Detect which cell encompasses the target text, then output its [x, y] center coordinate. 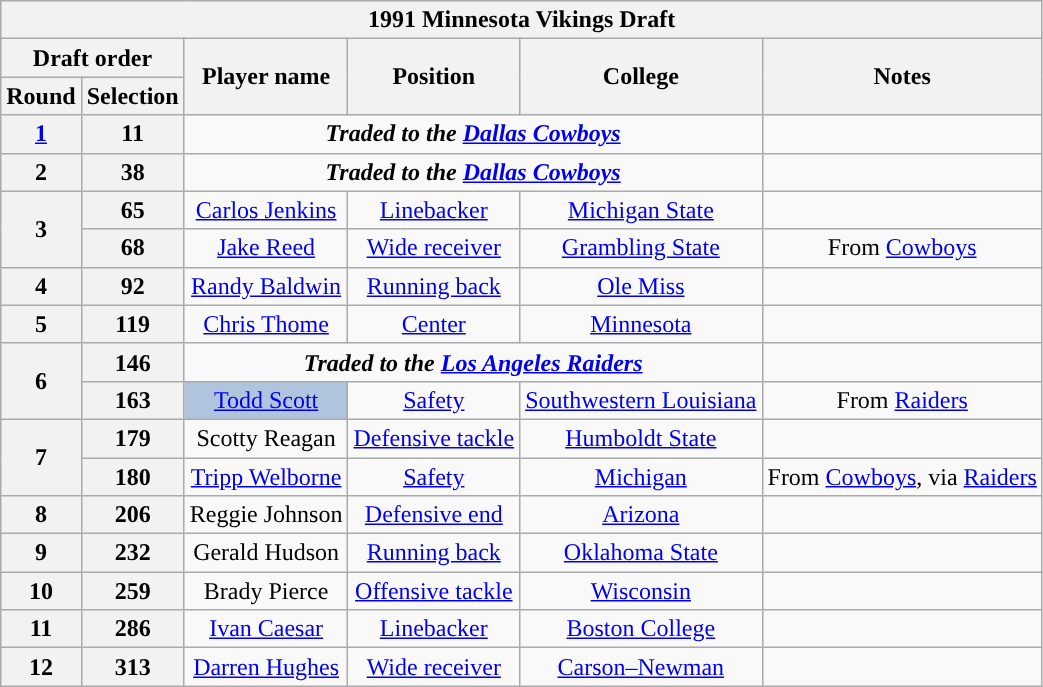
Michigan [641, 477]
Tripp Welborne [266, 477]
Draft order [92, 58]
Humboldt State [641, 438]
Randy Baldwin [266, 286]
Defensive end [434, 515]
65 [132, 210]
Center [434, 324]
Grambling State [641, 248]
Darren Hughes [266, 667]
146 [132, 362]
Wisconsin [641, 591]
Arizona [641, 515]
Offensive tackle [434, 591]
6 [41, 381]
12 [41, 667]
From Cowboys, via Raiders [902, 477]
Oklahoma State [641, 553]
From Raiders [902, 400]
10 [41, 591]
From Cowboys [902, 248]
7 [41, 457]
Scotty Reagan [266, 438]
4 [41, 286]
Carlos Jenkins [266, 210]
Notes [902, 77]
Brady Pierce [266, 591]
Southwestern Louisiana [641, 400]
1 [41, 134]
Chris Thome [266, 324]
Todd Scott [266, 400]
Defensive tackle [434, 438]
119 [132, 324]
92 [132, 286]
Traded to the Los Angeles Raiders [473, 362]
Gerald Hudson [266, 553]
Position [434, 77]
Michigan State [641, 210]
1991 Minnesota Vikings Draft [522, 20]
163 [132, 400]
2 [41, 172]
College [641, 77]
38 [132, 172]
Player name [266, 77]
232 [132, 553]
313 [132, 667]
259 [132, 591]
Jake Reed [266, 248]
179 [132, 438]
180 [132, 477]
286 [132, 629]
Ivan Caesar [266, 629]
Ole Miss [641, 286]
8 [41, 515]
68 [132, 248]
Reggie Johnson [266, 515]
9 [41, 553]
Minnesota [641, 324]
5 [41, 324]
Boston College [641, 629]
Carson–Newman [641, 667]
Round [41, 96]
3 [41, 229]
206 [132, 515]
Selection [132, 96]
